Search for the cell housing the specified text and yield its [X, Y] center coordinate. 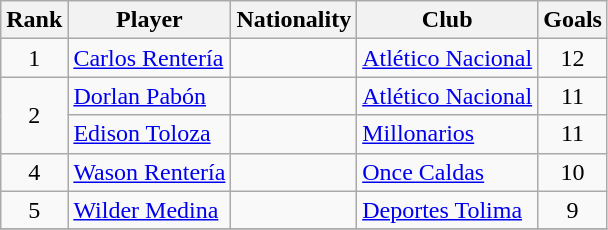
1 [34, 58]
4 [34, 172]
Wilder Medina [150, 210]
Millonarios [448, 134]
Dorlan Pabón [150, 96]
12 [573, 58]
Wason Rentería [150, 172]
Edison Toloza [150, 134]
Goals [573, 20]
2 [34, 115]
5 [34, 210]
Rank [34, 20]
Carlos Rentería [150, 58]
Once Caldas [448, 172]
Deportes Tolima [448, 210]
Nationality [294, 20]
9 [573, 210]
Player [150, 20]
10 [573, 172]
Club [448, 20]
